From the cell containing the given text, extract its center point as (x, y) coordinate. 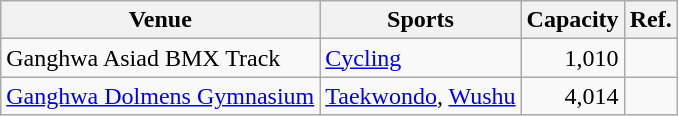
Taekwondo, Wushu (420, 96)
Cycling (420, 58)
Venue (160, 20)
4,014 (572, 96)
Capacity (572, 20)
Ganghwa Dolmens Gymnasium (160, 96)
Ganghwa Asiad BMX Track (160, 58)
1,010 (572, 58)
Ref. (650, 20)
Sports (420, 20)
